Pinpoint the cell where the given text exists, returning its (X, Y) midpoint coordinate. 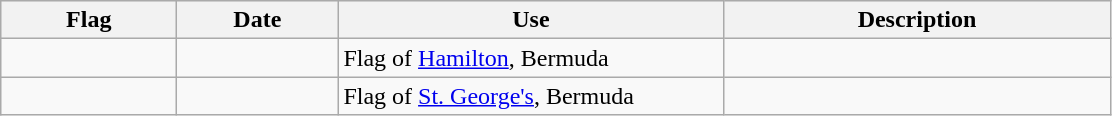
Use (531, 20)
Date (258, 20)
Description (917, 20)
Flag (89, 20)
Flag of St. George's, Bermuda (531, 96)
Flag of Hamilton, Bermuda (531, 58)
